From the cell containing the given text, extract its center point as (x, y) coordinate. 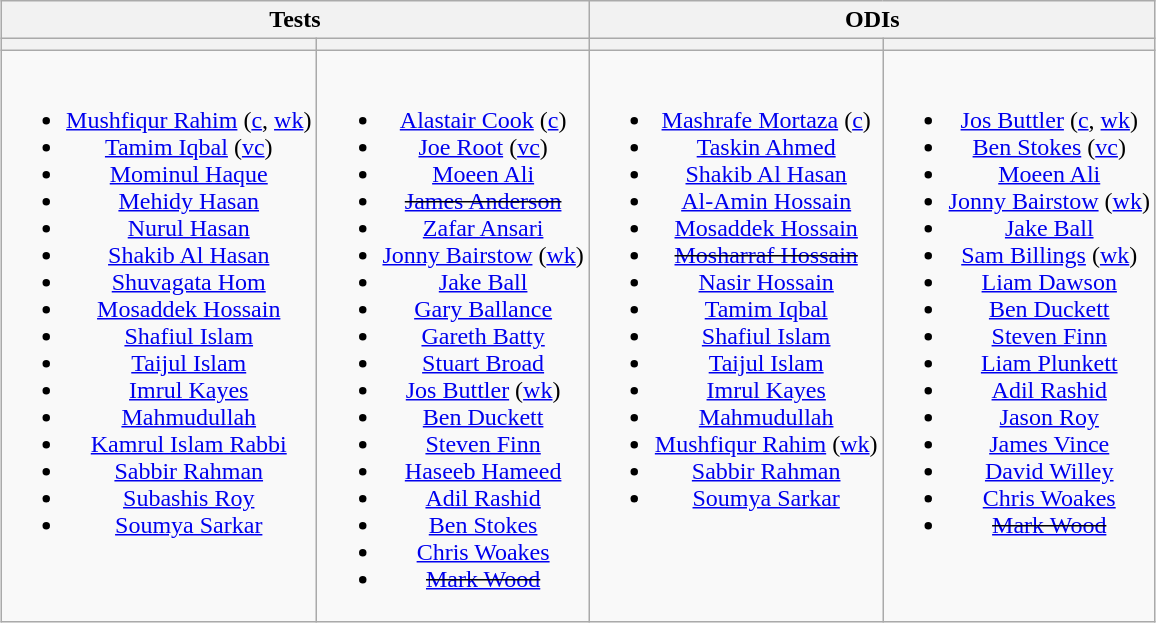
Tests (296, 20)
ODIs (872, 20)
